Output the (X, Y) coordinate of the center of the cell containing the given text.  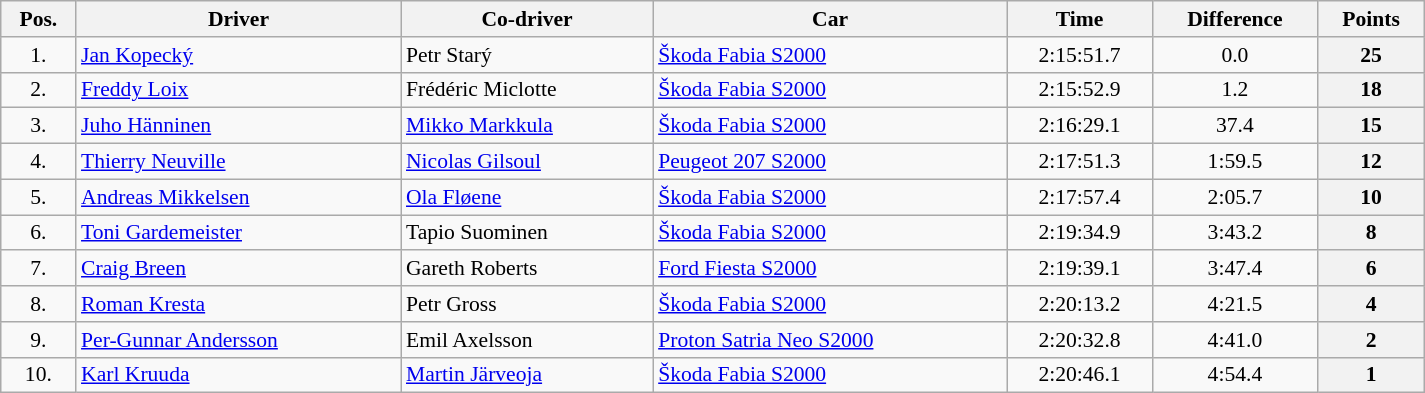
Mikko Markkula (527, 126)
Craig Breen (238, 269)
Martin Järveoja (527, 375)
2:19:34.9 (1080, 233)
4:21.5 (1235, 304)
Proton Satria Neo S2000 (830, 340)
Toni Gardemeister (238, 233)
Time (1080, 19)
2 (1371, 340)
0.0 (1235, 55)
Ola Fløene (527, 197)
Tapio Suominen (527, 233)
8. (38, 304)
1. (38, 55)
3:43.2 (1235, 233)
1 (1371, 375)
2:20:46.1 (1080, 375)
2:16:29.1 (1080, 126)
4:54.4 (1235, 375)
Pos. (38, 19)
2. (38, 90)
10. (38, 375)
4:41.0 (1235, 340)
25 (1371, 55)
15 (1371, 126)
Difference (1235, 19)
2:15:52.9 (1080, 90)
5. (38, 197)
7. (38, 269)
2:20:32.8 (1080, 340)
Gareth Roberts (527, 269)
Peugeot 207 S2000 (830, 162)
Karl Kruuda (238, 375)
Ford Fiesta S2000 (830, 269)
2:15:51.7 (1080, 55)
Petr Starý (527, 55)
2:19:39.1 (1080, 269)
Jan Kopecký (238, 55)
Per-Gunnar Andersson (238, 340)
3:47.4 (1235, 269)
Freddy Loix (238, 90)
12 (1371, 162)
9. (38, 340)
Nicolas Gilsoul (527, 162)
Driver (238, 19)
Car (830, 19)
Emil Axelsson (527, 340)
4 (1371, 304)
Points (1371, 19)
Petr Gross (527, 304)
1.2 (1235, 90)
8 (1371, 233)
6. (38, 233)
Juho Hänninen (238, 126)
3. (38, 126)
18 (1371, 90)
Roman Kresta (238, 304)
Frédéric Miclotte (527, 90)
2:05.7 (1235, 197)
1:59.5 (1235, 162)
37.4 (1235, 126)
Co-driver (527, 19)
2:20:13.2 (1080, 304)
6 (1371, 269)
Thierry Neuville (238, 162)
2:17:57.4 (1080, 197)
4. (38, 162)
10 (1371, 197)
Andreas Mikkelsen (238, 197)
2:17:51.3 (1080, 162)
